Search for the cell housing the specified text and yield its (X, Y) center coordinate. 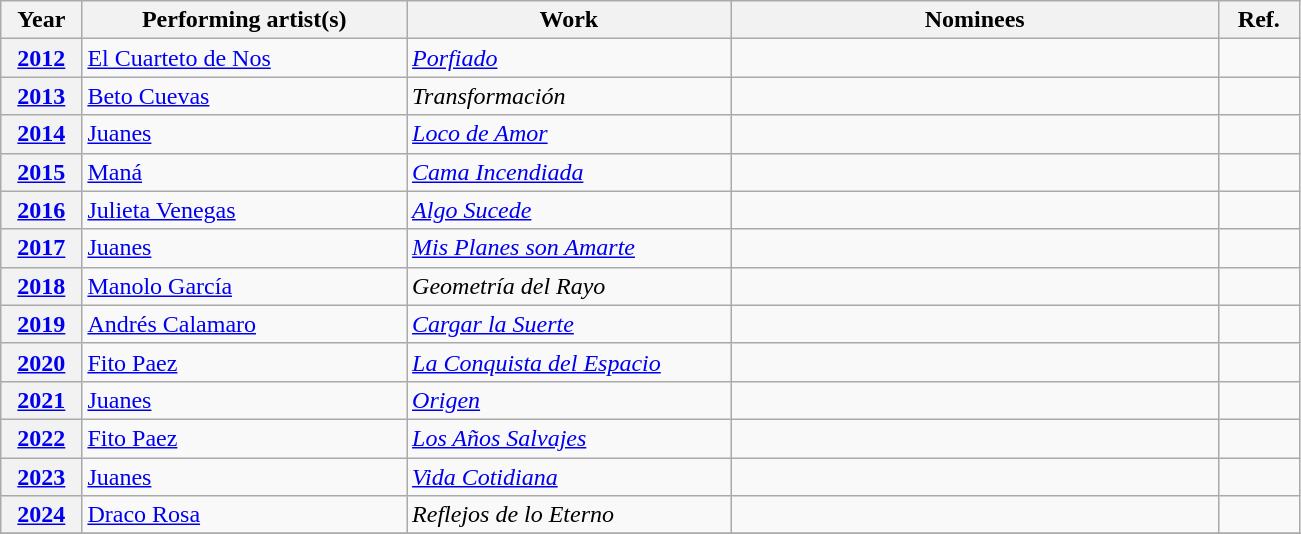
Manolo García (244, 286)
Reflejos de lo Eterno (570, 515)
Nominees (974, 20)
Maná (244, 172)
Origen (570, 400)
El Cuarteto de Nos (244, 58)
2017 (42, 248)
2023 (42, 477)
Transformación (570, 96)
La Conquista del Espacio (570, 362)
2022 (42, 438)
Year (42, 20)
Andrés Calamaro (244, 324)
Draco Rosa (244, 515)
Mis Planes son Amarte (570, 248)
2021 (42, 400)
2012 (42, 58)
2014 (42, 134)
Cama Incendiada (570, 172)
Cargar la Suerte (570, 324)
Los Años Salvajes (570, 438)
Work (570, 20)
Beto Cuevas (244, 96)
Julieta Venegas (244, 210)
2018 (42, 286)
2019 (42, 324)
2015 (42, 172)
Porfiado (570, 58)
2020 (42, 362)
Ref. (1258, 20)
Vida Cotidiana (570, 477)
2013 (42, 96)
Loco de Amor (570, 134)
Performing artist(s) (244, 20)
Geometría del Rayo (570, 286)
2016 (42, 210)
Algo Sucede (570, 210)
2024 (42, 515)
